Search for the cell housing the specified text and yield its [X, Y] center coordinate. 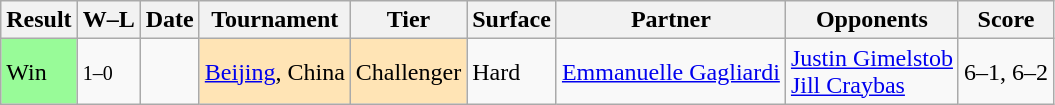
Beijing, China [274, 72]
Win [39, 72]
Score [1006, 20]
6–1, 6–2 [1006, 72]
Tier [408, 20]
Justin Gimelstob Jill Craybas [872, 72]
Date [170, 20]
Surface [512, 20]
Partner [670, 20]
Tournament [274, 20]
Emmanuelle Gagliardi [670, 72]
Opponents [872, 20]
1–0 [108, 72]
Result [39, 20]
Challenger [408, 72]
Hard [512, 72]
W–L [108, 20]
